Detect which cell encompasses the target text, then output its (x, y) center coordinate. 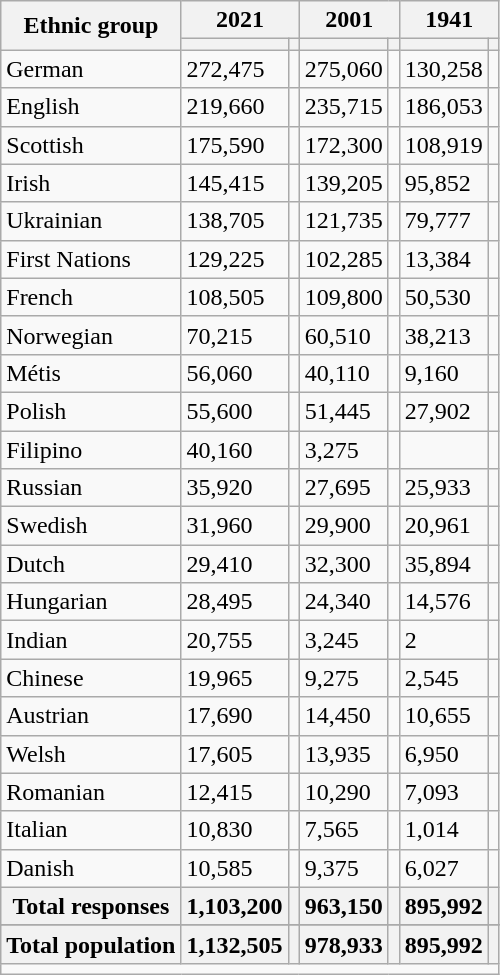
7,093 (444, 792)
13,384 (444, 259)
2,545 (444, 678)
50,530 (444, 297)
20,961 (444, 526)
Italian (91, 830)
Chinese (91, 678)
10,585 (234, 868)
1941 (449, 20)
31,960 (234, 526)
13,935 (344, 754)
55,600 (234, 411)
38,213 (444, 335)
Scottish (91, 145)
2 (444, 640)
Hungarian (91, 602)
27,902 (444, 411)
235,715 (344, 107)
102,285 (344, 259)
Total responses (91, 906)
56,060 (234, 373)
6,027 (444, 868)
Métis (91, 373)
1,132,505 (234, 944)
108,505 (234, 297)
175,590 (234, 145)
275,060 (344, 69)
14,576 (444, 602)
First Nations (91, 259)
9,275 (344, 678)
9,160 (444, 373)
60,510 (344, 335)
1,014 (444, 830)
10,830 (234, 830)
139,205 (344, 183)
2001 (349, 20)
French (91, 297)
109,800 (344, 297)
1,103,200 (234, 906)
186,053 (444, 107)
272,475 (234, 69)
14,450 (344, 716)
Ethnic group (91, 26)
2021 (240, 20)
138,705 (234, 221)
Welsh (91, 754)
40,110 (344, 373)
10,290 (344, 792)
145,415 (234, 183)
Romanian (91, 792)
70,215 (234, 335)
129,225 (234, 259)
3,245 (344, 640)
Russian (91, 488)
English (91, 107)
17,605 (234, 754)
Austrian (91, 716)
130,258 (444, 69)
29,900 (344, 526)
Filipino (91, 449)
978,933 (344, 944)
Swedish (91, 526)
17,690 (234, 716)
28,495 (234, 602)
6,950 (444, 754)
108,919 (444, 145)
79,777 (444, 221)
32,300 (344, 564)
9,375 (344, 868)
95,852 (444, 183)
12,415 (234, 792)
Ukrainian (91, 221)
29,410 (234, 564)
10,655 (444, 716)
Dutch (91, 564)
35,894 (444, 564)
121,735 (344, 221)
963,150 (344, 906)
219,660 (234, 107)
Irish (91, 183)
25,933 (444, 488)
German (91, 69)
7,565 (344, 830)
24,340 (344, 602)
172,300 (344, 145)
35,920 (234, 488)
3,275 (344, 449)
Polish (91, 411)
Total population (91, 944)
Norwegian (91, 335)
Danish (91, 868)
27,695 (344, 488)
20,755 (234, 640)
Indian (91, 640)
19,965 (234, 678)
51,445 (344, 411)
40,160 (234, 449)
